Identify which cell holds the provided text, then report its [X, Y] central coordinate. 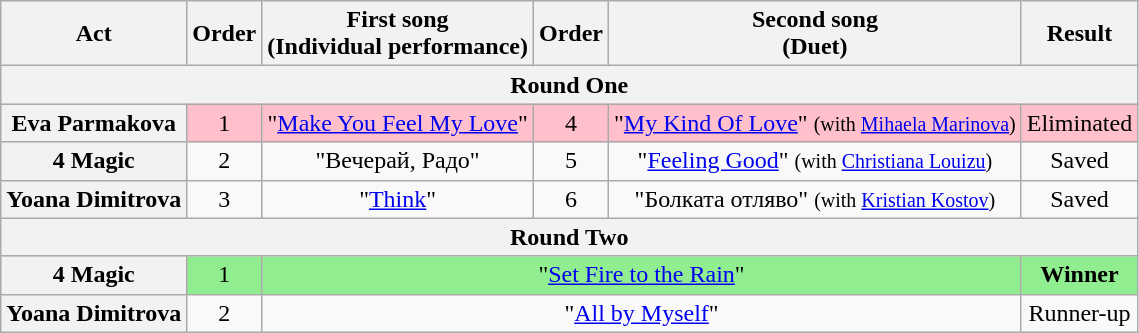
Runner-up [1079, 313]
3 [224, 199]
"All by Myself" [642, 313]
5 [570, 161]
Eva Parmakova [94, 123]
"Болката отляво" (with Kristian Kostov) [816, 199]
6 [570, 199]
"Вечерай, Радо" [398, 161]
"My Kind Of Love" (with Mihaela Marinova) [816, 123]
First song(Individual performance) [398, 34]
Second song(Duet) [816, 34]
"Feeling Good" (with Christiana Louizu) [816, 161]
Result [1079, 34]
"Make You Feel My Love" [398, 123]
Round One [570, 85]
"Think" [398, 199]
Eliminated [1079, 123]
"Set Fire to the Rain" [642, 275]
Winner [1079, 275]
Round Two [570, 237]
Act [94, 34]
4 [570, 123]
